For the text-containing cell, return its midpoint in [x, y] coordinate format. 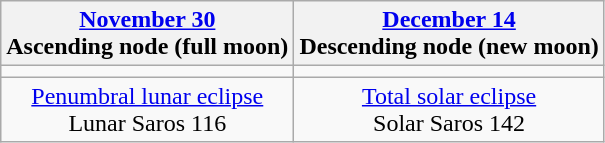
November 30Ascending node (full moon) [148, 34]
December 14Descending node (new moon) [449, 34]
Total solar eclipseSolar Saros 142 [449, 110]
Penumbral lunar eclipseLunar Saros 116 [148, 110]
